Locate the cell with the specified text and output its (X, Y) center coordinate. 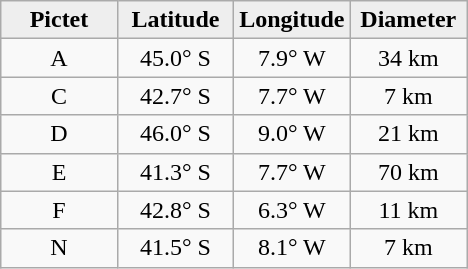
11 km (408, 210)
Longitude (292, 20)
N (59, 248)
Latitude (175, 20)
45.0° S (175, 58)
34 km (408, 58)
41.5° S (175, 248)
46.0° S (175, 134)
42.7° S (175, 96)
9.0° W (292, 134)
41.3° S (175, 172)
6.3° W (292, 210)
D (59, 134)
F (59, 210)
E (59, 172)
21 km (408, 134)
Pictet (59, 20)
C (59, 96)
7.9° W (292, 58)
70 km (408, 172)
Diameter (408, 20)
A (59, 58)
42.8° S (175, 210)
8.1° W (292, 248)
